Identify which cell holds the provided text, then report its [X, Y] central coordinate. 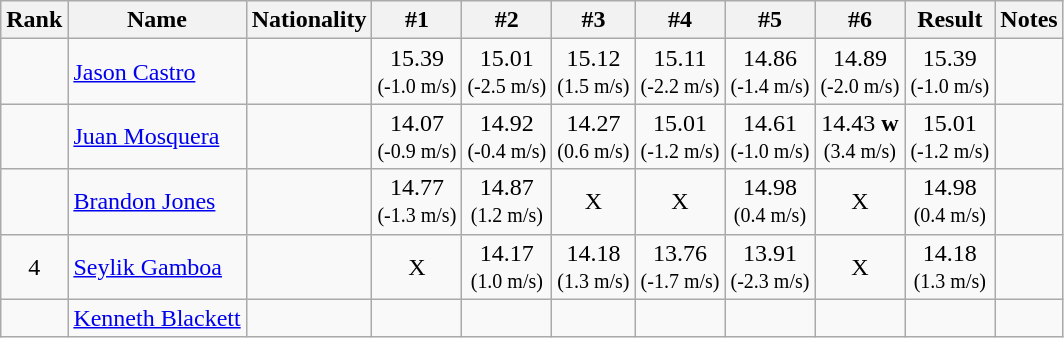
#5 [770, 20]
Jason Castro [157, 72]
Seylik Gamboa [157, 266]
14.18 (1.3 m/s) [594, 266]
#2 [507, 20]
#6 [860, 20]
14.27 (0.6 m/s) [594, 136]
14.98(0.4 m/s) [950, 202]
15.01 (-2.5 m/s) [507, 72]
14.92 (-0.4 m/s) [507, 136]
14.18(1.3 m/s) [950, 266]
14.61 (-1.0 m/s) [770, 136]
Name [157, 20]
14.89 (-2.0 m/s) [860, 72]
Juan Mosquera [157, 136]
Nationality [309, 20]
14.87 (1.2 m/s) [507, 202]
14.86 (-1.4 m/s) [770, 72]
14.43 w (3.4 m/s) [860, 136]
Result [950, 20]
14.77 (-1.3 m/s) [417, 202]
14.98 (0.4 m/s) [770, 202]
13.91 (-2.3 m/s) [770, 266]
Rank [34, 20]
#4 [680, 20]
15.01(-1.2 m/s) [950, 136]
14.07 (-0.9 m/s) [417, 136]
#1 [417, 20]
15.11 (-2.2 m/s) [680, 72]
15.01 (-1.2 m/s) [680, 136]
13.76 (-1.7 m/s) [680, 266]
14.17 (1.0 m/s) [507, 266]
4 [34, 266]
Notes [1029, 20]
15.39 (-1.0 m/s) [417, 72]
Brandon Jones [157, 202]
#3 [594, 20]
15.39(-1.0 m/s) [950, 72]
Kenneth Blackett [157, 318]
15.12 (1.5 m/s) [594, 72]
